Return the [X, Y] coordinate for the center point of the cell that contains the specified text.  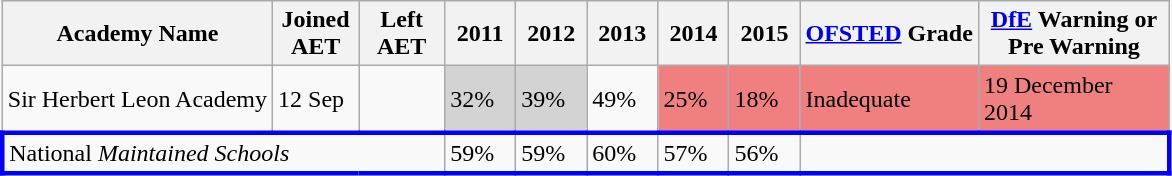
60% [622, 152]
56% [764, 152]
2012 [552, 34]
39% [552, 100]
12 Sep [316, 100]
Joined AET [316, 34]
National Maintained Schools [223, 152]
19 December 2014 [1074, 100]
49% [622, 100]
Academy Name [137, 34]
25% [694, 100]
57% [694, 152]
2015 [764, 34]
32% [480, 100]
Inadequate [889, 100]
Left AET [402, 34]
2011 [480, 34]
Sir Herbert Leon Academy [137, 100]
2013 [622, 34]
OFSTED Grade [889, 34]
2014 [694, 34]
DfE Warning or Pre Warning [1074, 34]
18% [764, 100]
